Return (X, Y) of the center of cell containing provided text 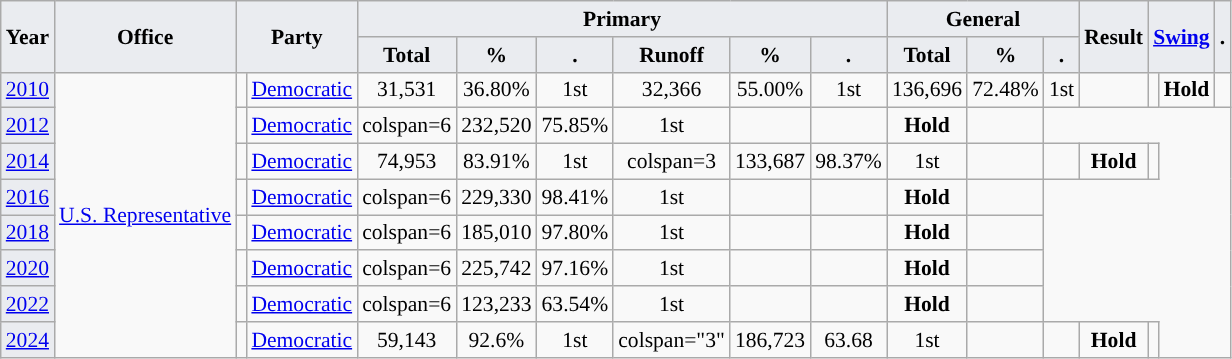
2022 (28, 304)
92.6% (496, 340)
63.68 (848, 340)
98.41% (576, 197)
Result (1114, 36)
123,233 (496, 304)
colspan=3 (672, 162)
Primary (622, 19)
2014 (28, 162)
72.48% (1006, 90)
63.54% (576, 304)
Office (145, 36)
Swing (1182, 36)
55.00% (770, 90)
229,330 (496, 197)
2012 (28, 126)
2018 (28, 233)
186,723 (770, 340)
Year (28, 36)
2010 (28, 90)
83.91% (496, 162)
2016 (28, 197)
32,366 (672, 90)
colspan="3" (672, 340)
136,696 (927, 90)
133,687 (770, 162)
Party (296, 36)
36.80% (496, 90)
General (983, 19)
59,143 (406, 340)
232,520 (496, 126)
185,010 (496, 233)
2020 (28, 269)
Runoff (672, 55)
2024 (28, 340)
U.S. Representative (145, 214)
98.37% (848, 162)
74,953 (406, 162)
31,531 (406, 90)
75.85% (576, 126)
225,742 (496, 269)
97.80% (576, 233)
97.16% (576, 269)
